Scan for the cell matching the given text and deliver its (x, y) coordinate at center. 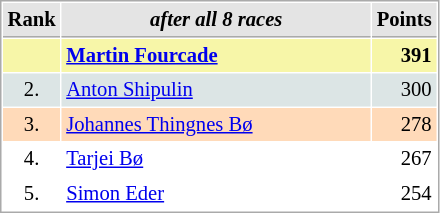
3. (32, 124)
300 (404, 90)
278 (404, 124)
254 (404, 194)
2. (32, 90)
Martin Fourcade (216, 56)
5. (32, 194)
4. (32, 158)
Johannes Thingnes Bø (216, 124)
after all 8 races (216, 20)
Tarjei Bø (216, 158)
Simon Eder (216, 194)
391 (404, 56)
267 (404, 158)
Anton Shipulin (216, 90)
Rank (32, 20)
Points (404, 20)
